Provide the [x, y] coordinate of the cell's center where the given text is located.  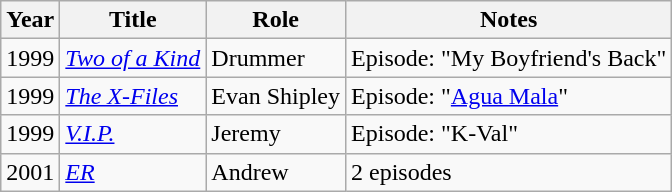
Two of a Kind [133, 58]
Title [133, 20]
The X-Files [133, 96]
Episode: "Agua Mala" [509, 96]
Episode: "My Boyfriend's Back" [509, 58]
2001 [30, 172]
ER [133, 172]
Role [276, 20]
Evan Shipley [276, 96]
Episode: "K-Val" [509, 134]
Andrew [276, 172]
Year [30, 20]
Notes [509, 20]
V.I.P. [133, 134]
Drummer [276, 58]
Jeremy [276, 134]
2 episodes [509, 172]
